Determine the [X, Y] coordinate at the center of the cell enclosing the given text.  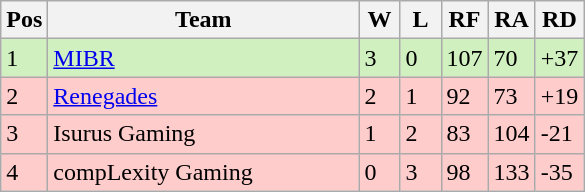
92 [464, 96]
RF [464, 20]
MIBR [204, 58]
Renegades [204, 96]
compLexity Gaming [204, 172]
98 [464, 172]
104 [512, 134]
-35 [560, 172]
133 [512, 172]
Pos [24, 20]
RD [560, 20]
Isurus Gaming [204, 134]
73 [512, 96]
L [420, 20]
W [380, 20]
+19 [560, 96]
4 [24, 172]
83 [464, 134]
+37 [560, 58]
RA [512, 20]
107 [464, 58]
Team [204, 20]
-21 [560, 134]
70 [512, 58]
